For the text-containing cell, return its midpoint in (X, Y) coordinate format. 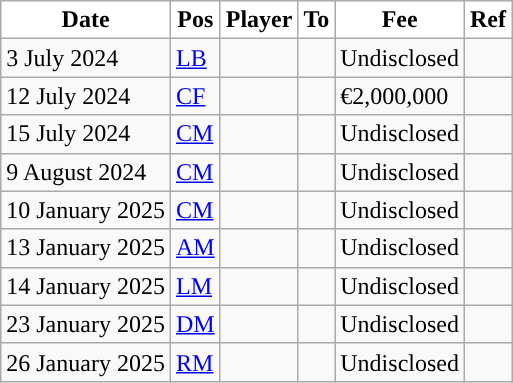
13 January 2025 (86, 248)
Ref (488, 20)
AM (195, 248)
14 January 2025 (86, 286)
DM (195, 324)
15 July 2024 (86, 134)
Player (259, 20)
23 January 2025 (86, 324)
3 July 2024 (86, 58)
LM (195, 286)
RM (195, 362)
12 July 2024 (86, 96)
Date (86, 20)
Fee (400, 20)
LB (195, 58)
Pos (195, 20)
10 January 2025 (86, 210)
To (316, 20)
9 August 2024 (86, 172)
CF (195, 96)
€2,000,000 (400, 96)
26 January 2025 (86, 362)
